Capture the cell that displays the provided text and extract its [x, y] central coordinate. 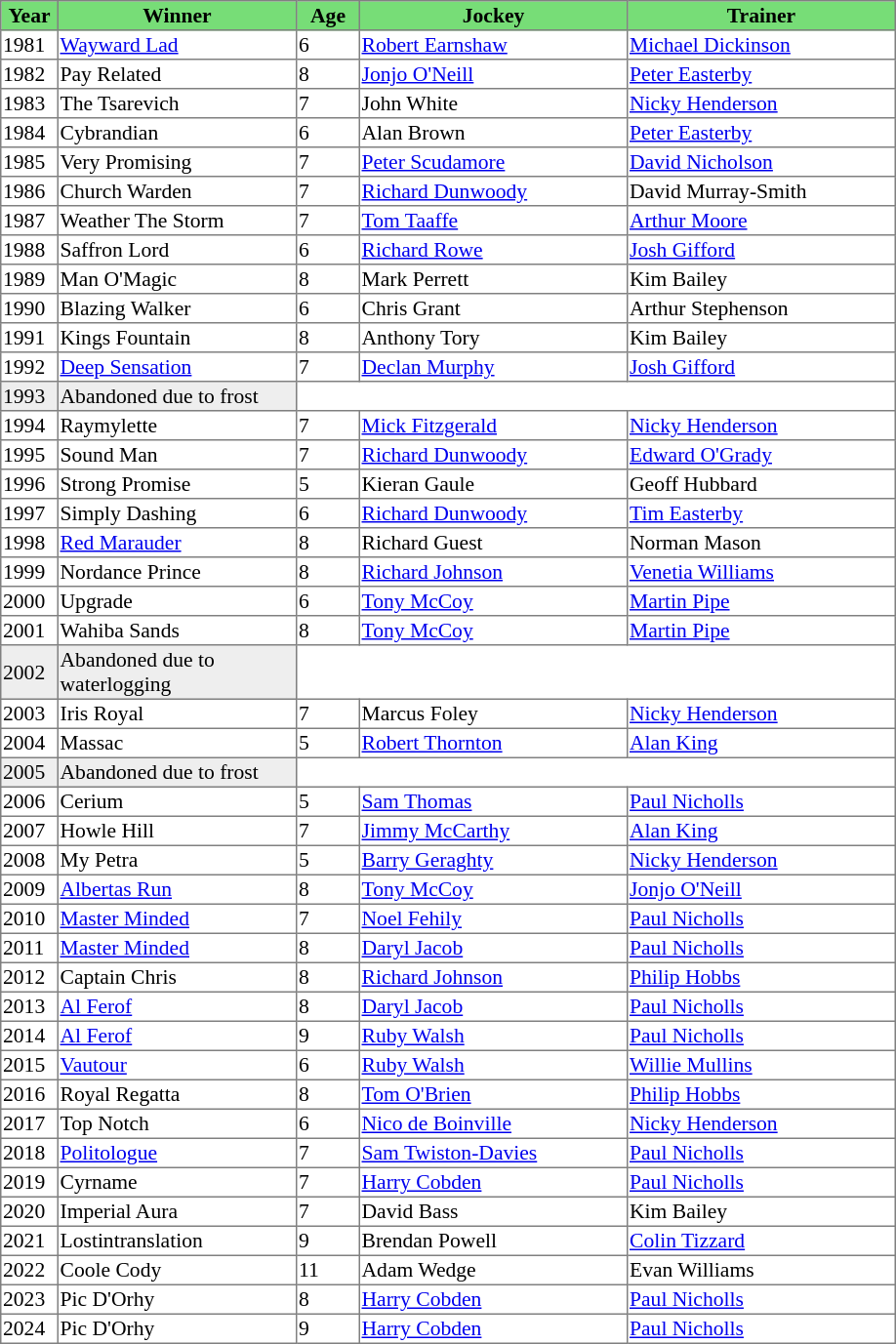
Chris Grant [493, 308]
Cyrname [177, 1182]
Man O'Magic [177, 279]
David Nicholson [761, 162]
Coole Cody [177, 1270]
Robert Thornton [493, 743]
1986 [29, 191]
1998 [29, 543]
1985 [29, 162]
Winner [177, 16]
Michael Dickinson [761, 45]
Weather The Storm [177, 221]
Arthur Stephenson [761, 308]
2007 [29, 831]
2016 [29, 1094]
1993 [29, 396]
2010 [29, 918]
Richard Rowe [493, 250]
Declan Murphy [493, 367]
1981 [29, 45]
Sam Twiston-Davies [493, 1153]
1982 [29, 74]
Simply Dashing [177, 513]
Jimmy McCarthy [493, 831]
2004 [29, 743]
2008 [29, 860]
Geoff Hubbard [761, 484]
2019 [29, 1182]
Age [328, 16]
2020 [29, 1211]
Albertas Run [177, 889]
2012 [29, 977]
1984 [29, 133]
Very Promising [177, 162]
Wayward Lad [177, 45]
Strong Promise [177, 484]
Wahiba Sands [177, 631]
Howle Hill [177, 831]
2015 [29, 1065]
Nico de Boinville [493, 1123]
Red Marauder [177, 543]
1992 [29, 367]
Blazing Walker [177, 308]
2006 [29, 801]
Arthur Moore [761, 221]
Saffron Lord [177, 250]
Church Warden [177, 191]
Abandoned due to waterlogging [177, 672]
The Tsarevich [177, 103]
Vautour [177, 1065]
1991 [29, 338]
Imperial Aura [177, 1211]
11 [328, 1270]
Brendan Powell [493, 1241]
2005 [29, 772]
Alan Brown [493, 133]
My Petra [177, 860]
David Murray-Smith [761, 191]
Anthony Tory [493, 338]
Robert Earnshaw [493, 45]
Pay Related [177, 74]
Evan Williams [761, 1270]
2018 [29, 1153]
2017 [29, 1123]
Trainer [761, 16]
Royal Regatta [177, 1094]
Adam Wedge [493, 1270]
John White [493, 103]
Top Notch [177, 1123]
Captain Chris [177, 977]
Tom O'Brien [493, 1094]
Sam Thomas [493, 801]
David Bass [493, 1211]
Jockey [493, 16]
Kings Fountain [177, 338]
Noel Fehily [493, 918]
Iris Royal [177, 713]
2022 [29, 1270]
Marcus Foley [493, 713]
Massac [177, 743]
Mark Perrett [493, 279]
1988 [29, 250]
2009 [29, 889]
2014 [29, 1036]
Cybrandian [177, 133]
Cerium [177, 801]
Upgrade [177, 601]
Colin Tizzard [761, 1241]
Tim Easterby [761, 513]
1997 [29, 513]
1999 [29, 572]
2021 [29, 1241]
2003 [29, 713]
Edward O'Grady [761, 455]
Norman Mason [761, 543]
2001 [29, 631]
Barry Geraghty [493, 860]
1996 [29, 484]
1987 [29, 221]
Sound Man [177, 455]
2024 [29, 1328]
Politologue [177, 1153]
Venetia Williams [761, 572]
1990 [29, 308]
Deep Sensation [177, 367]
Mick Fitzgerald [493, 426]
2002 [29, 672]
2023 [29, 1299]
Richard Guest [493, 543]
2013 [29, 1006]
Nordance Prince [177, 572]
1983 [29, 103]
Tom Taaffe [493, 221]
Kieran Gaule [493, 484]
1989 [29, 279]
Peter Scudamore [493, 162]
Lostintranslation [177, 1241]
1995 [29, 455]
Willie Mullins [761, 1065]
2011 [29, 948]
Year [29, 16]
1994 [29, 426]
Raymylette [177, 426]
2000 [29, 601]
